Provide the [X, Y] coordinate of the cell's center where the given text is located.  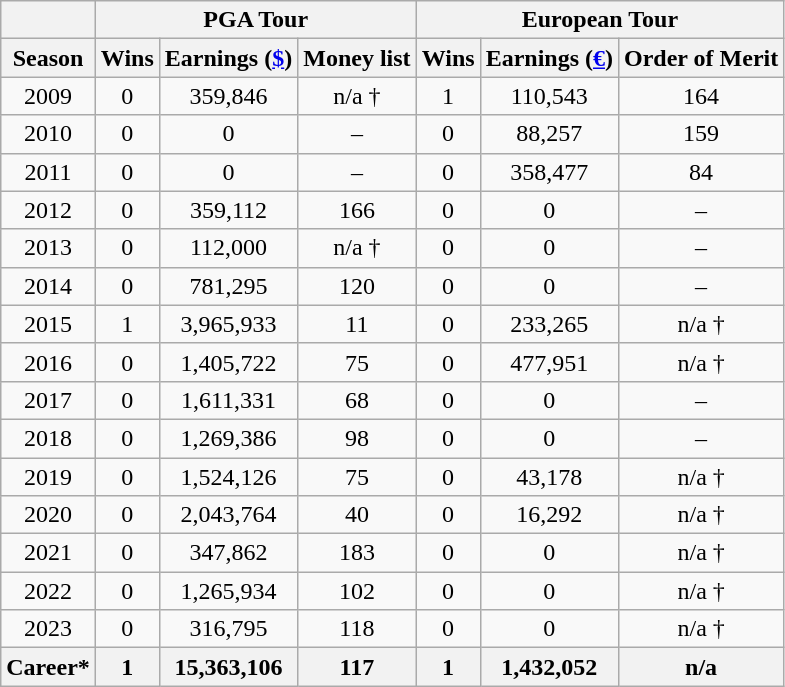
40 [357, 515]
68 [357, 400]
164 [702, 96]
2,043,764 [228, 515]
n/a [702, 667]
43,178 [549, 477]
2012 [48, 210]
2018 [48, 438]
347,862 [228, 553]
1,611,331 [228, 400]
183 [357, 553]
11 [357, 324]
European Tour [600, 20]
2014 [48, 286]
2013 [48, 248]
2017 [48, 400]
2015 [48, 324]
84 [702, 172]
Earnings ($) [228, 58]
15,363,106 [228, 667]
Season [48, 58]
2020 [48, 515]
Order of Merit [702, 58]
1,405,722 [228, 362]
16,292 [549, 515]
2021 [48, 553]
Earnings (€) [549, 58]
110,543 [549, 96]
Money list [357, 58]
359,112 [228, 210]
477,951 [549, 362]
112,000 [228, 248]
Career* [48, 667]
159 [702, 134]
2009 [48, 96]
358,477 [549, 172]
PGA Tour [256, 20]
2011 [48, 172]
1,269,386 [228, 438]
2016 [48, 362]
88,257 [549, 134]
166 [357, 210]
1,265,934 [228, 591]
2022 [48, 591]
316,795 [228, 629]
2010 [48, 134]
359,846 [228, 96]
2019 [48, 477]
3,965,933 [228, 324]
1,432,052 [549, 667]
118 [357, 629]
1,524,126 [228, 477]
117 [357, 667]
102 [357, 591]
2023 [48, 629]
233,265 [549, 324]
120 [357, 286]
781,295 [228, 286]
98 [357, 438]
